Return (x, y) of the center of cell containing provided text 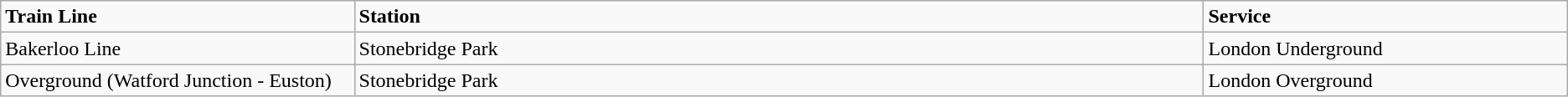
Train Line (178, 17)
Station (779, 17)
London Overground (1385, 80)
London Underground (1385, 48)
Overground (Watford Junction - Euston) (178, 80)
Service (1385, 17)
Bakerloo Line (178, 48)
